From the cell containing the given text, extract its center point as [X, Y] coordinate. 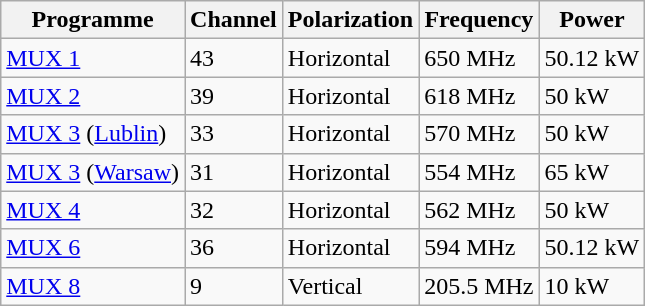
10 kW [592, 286]
650 MHz [479, 58]
9 [234, 286]
594 MHz [479, 248]
MUX 6 [93, 248]
205.5 MHz [479, 286]
Channel [234, 20]
31 [234, 172]
554 MHz [479, 172]
562 MHz [479, 210]
618 MHz [479, 96]
39 [234, 96]
Frequency [479, 20]
MUX 8 [93, 286]
MUX 1 [93, 58]
Vertical [350, 286]
MUX 3 (Warsaw) [93, 172]
36 [234, 248]
MUX 2 [93, 96]
Polarization [350, 20]
MUX 3 (Lublin) [93, 134]
65 kW [592, 172]
43 [234, 58]
33 [234, 134]
Power [592, 20]
Programme [93, 20]
570 MHz [479, 134]
MUX 4 [93, 210]
32 [234, 210]
